Return the [X, Y] coordinate for the center point of the cell that contains the specified text.  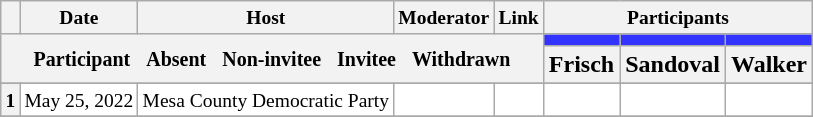
Date [79, 18]
Participants [678, 18]
Participant Absent Non-invitee Invitee Withdrawn [272, 58]
1 [10, 100]
Mesa County Democratic Party [266, 100]
Walker [768, 64]
Frisch [581, 64]
Moderator [444, 18]
Host [266, 18]
Link [518, 18]
Sandoval [673, 64]
May 25, 2022 [79, 100]
